Detect which cell encompasses the target text, then output its [X, Y] center coordinate. 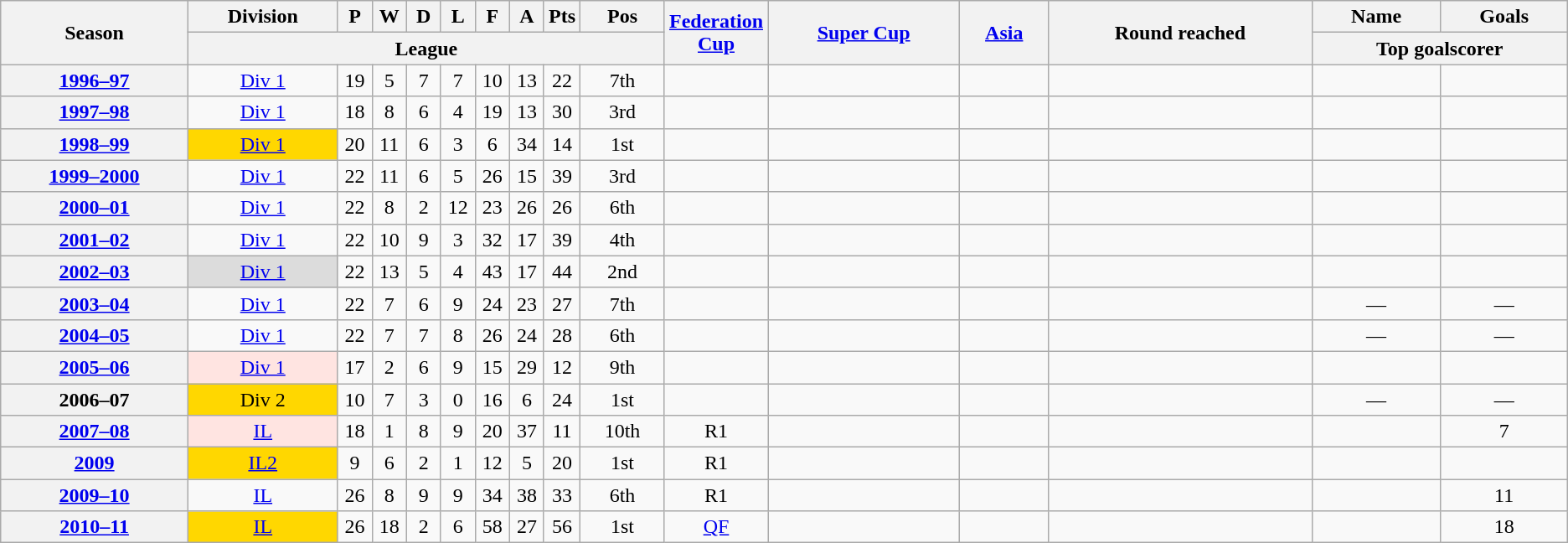
Top goalscorer [1439, 49]
29 [526, 367]
16 [493, 400]
2007–08 [95, 432]
44 [561, 271]
2009 [95, 463]
2010–11 [95, 527]
9th [623, 367]
Pts [561, 17]
2003–04 [95, 303]
2009–10 [95, 495]
2000–01 [95, 208]
Goals [1504, 17]
League [426, 49]
P [355, 17]
43 [493, 271]
2nd [623, 271]
1997–98 [95, 112]
10th [623, 432]
QF [715, 527]
37 [526, 432]
Name [1376, 17]
32 [493, 240]
0 [457, 400]
14 [561, 144]
2005–06 [95, 367]
56 [561, 527]
2001–02 [95, 240]
Div 2 [263, 400]
Super Cup [864, 33]
38 [526, 495]
L [457, 17]
D [424, 17]
Pos [623, 17]
Season [95, 33]
2006–07 [95, 400]
A [526, 17]
1999–2000 [95, 176]
1996–97 [95, 80]
W [389, 17]
F [493, 17]
30 [561, 112]
28 [561, 335]
2004–05 [95, 335]
33 [561, 495]
Division [263, 17]
IL2 [263, 463]
Asia [1004, 33]
Round reached [1180, 33]
1998–99 [95, 144]
4th [623, 240]
Federation Cup [715, 33]
2002–03 [95, 271]
58 [493, 527]
